Capture the cell that displays the provided text and extract its [X, Y] central coordinate. 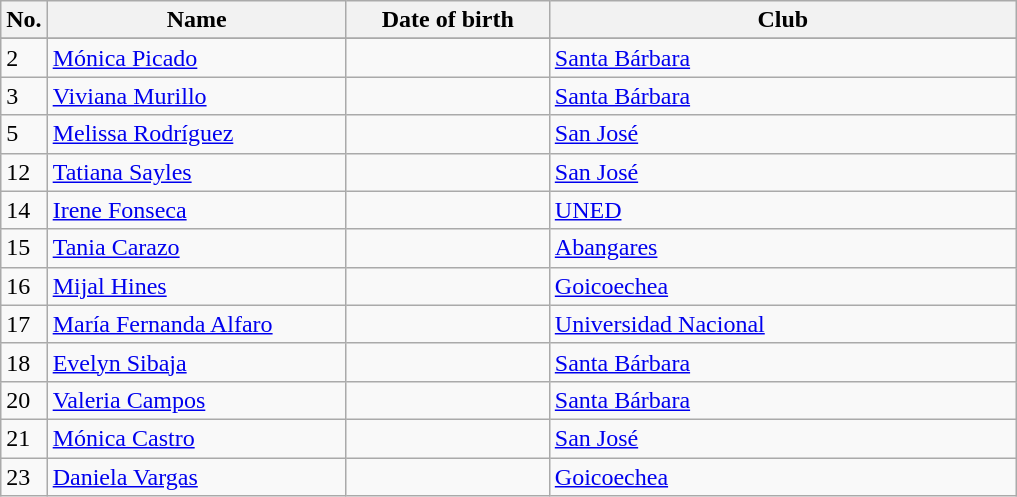
21 [24, 438]
3 [24, 96]
Abangares [782, 248]
2 [24, 58]
5 [24, 134]
Melissa Rodríguez [196, 134]
Evelyn Sibaja [196, 362]
Tania Carazo [196, 248]
UNED [782, 210]
23 [24, 477]
15 [24, 248]
17 [24, 324]
Club [782, 20]
18 [24, 362]
14 [24, 210]
Viviana Murillo [196, 96]
Date of birth [448, 20]
Mónica Castro [196, 438]
12 [24, 172]
16 [24, 286]
Tatiana Sayles [196, 172]
Daniela Vargas [196, 477]
Valeria Campos [196, 400]
María Fernanda Alfaro [196, 324]
Mijal Hines [196, 286]
No. [24, 20]
Name [196, 20]
20 [24, 400]
Irene Fonseca [196, 210]
Universidad Nacional [782, 324]
Mónica Picado [196, 58]
